Output the [X, Y] coordinate of the center of the cell containing the given text.  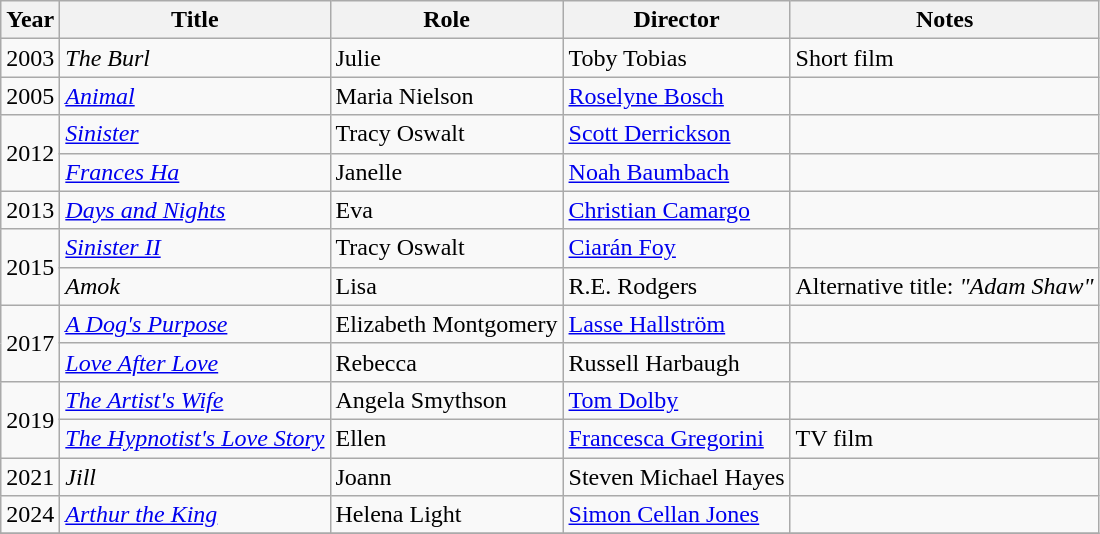
2013 [30, 210]
Noah Baumbach [676, 172]
2015 [30, 267]
Steven Michael Hayes [676, 477]
Julie [446, 58]
Alternative title: "Adam Shaw" [944, 286]
Arthur the King [195, 515]
Frances Ha [195, 172]
Year [30, 20]
Ellen [446, 438]
Short film [944, 58]
Sinister [195, 134]
Eva [446, 210]
Toby Tobias [676, 58]
2012 [30, 153]
2024 [30, 515]
2003 [30, 58]
Janelle [446, 172]
Simon Cellan Jones [676, 515]
Title [195, 20]
Sinister II [195, 248]
Tom Dolby [676, 400]
Director [676, 20]
Amok [195, 286]
Helena Light [446, 515]
TV film [944, 438]
The Burl [195, 58]
Roselyne Bosch [676, 96]
Ciarán Foy [676, 248]
Francesca Gregorini [676, 438]
Joann [446, 477]
Scott Derrickson [676, 134]
Animal [195, 96]
The Artist's Wife [195, 400]
Role [446, 20]
Russell Harbaugh [676, 362]
A Dog's Purpose [195, 324]
Lasse Hallström [676, 324]
Maria Nielson [446, 96]
The Hypnotist's Love Story [195, 438]
Christian Camargo [676, 210]
2005 [30, 96]
Lisa [446, 286]
Jill [195, 477]
Love After Love [195, 362]
2021 [30, 477]
Angela Smythson [446, 400]
Days and Nights [195, 210]
Notes [944, 20]
2017 [30, 343]
2019 [30, 419]
Elizabeth Montgomery [446, 324]
Rebecca [446, 362]
R.E. Rodgers [676, 286]
